Search for the cell housing the specified text and yield its [x, y] center coordinate. 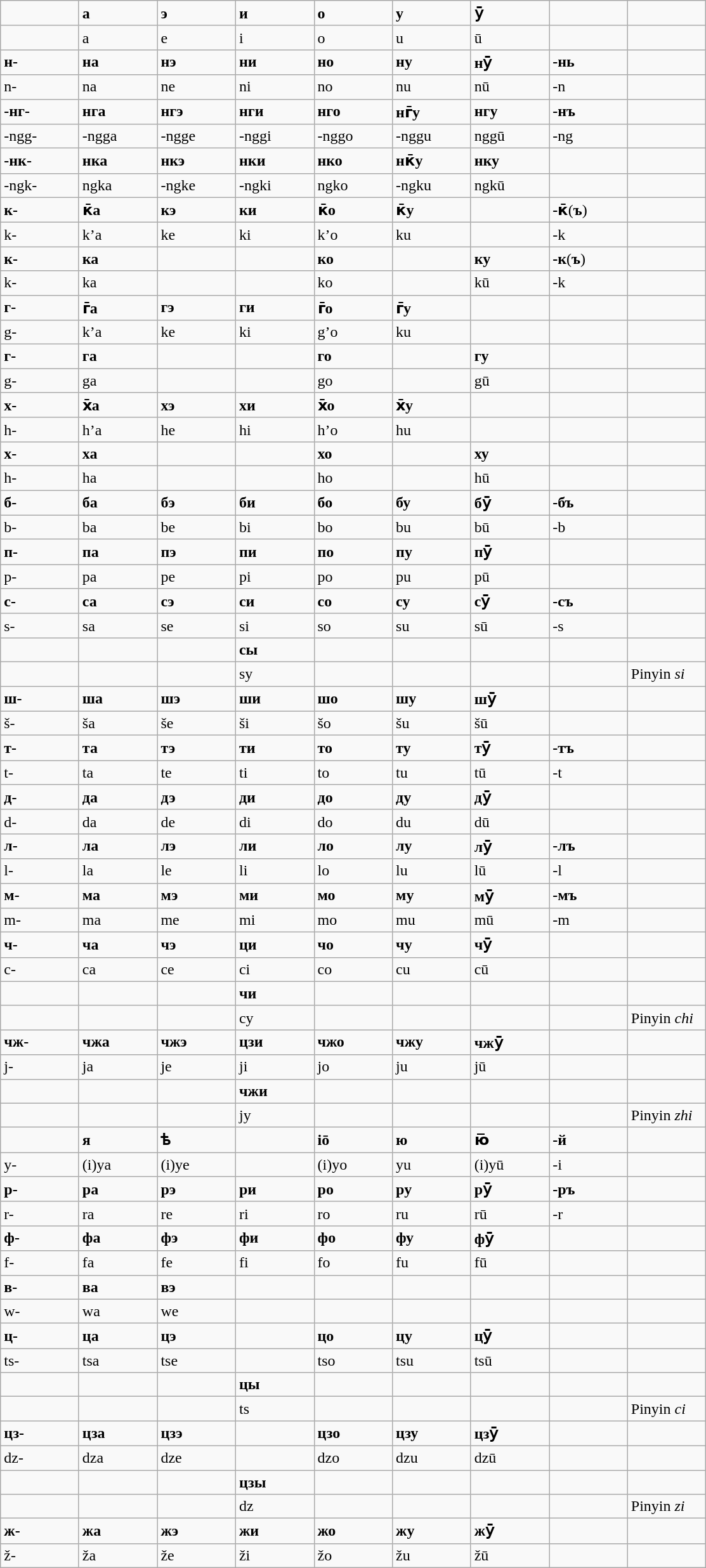
нӯ [510, 62]
Pinyin chi [667, 1017]
ри [275, 1189]
kū [510, 283]
бэ [197, 502]
ц- [40, 1336]
хэ [197, 405]
на [118, 62]
-ngk- [40, 185]
tsū [510, 1361]
l- [40, 871]
-t [589, 773]
ho [353, 478]
-ngg- [40, 136]
-l [589, 871]
бу [432, 502]
so [353, 625]
жо [353, 1531]
ro [353, 1213]
-нк- [40, 161]
ta [118, 773]
нгу [510, 112]
mo [353, 920]
a [118, 37]
ža [118, 1555]
х̄а [118, 405]
pa [118, 577]
ru [432, 1213]
ū [510, 37]
цы [275, 1385]
жа [118, 1531]
pi [275, 577]
нга [118, 112]
ni [275, 87]
ra [118, 1213]
še [197, 723]
нка [118, 161]
г̄о [353, 308]
чи [275, 993]
b- [40, 527]
ko [353, 283]
нку [510, 161]
хи [275, 405]
co [353, 969]
do [353, 821]
чжу [432, 1042]
dza [118, 1458]
cu [432, 969]
y- [40, 1165]
ši [275, 723]
tsa [118, 1361]
ѣ [197, 1140]
э [197, 13]
чӯ [510, 945]
фу [432, 1238]
шо [353, 699]
но [353, 62]
žo [353, 1555]
(i)ye [197, 1165]
ӯ [510, 13]
cū [510, 969]
fu [432, 1263]
лу [432, 846]
ca [118, 969]
ne [197, 87]
вэ [197, 1287]
кэ [197, 210]
рэ [197, 1189]
ру [432, 1189]
ва [118, 1287]
-тъ [589, 748]
s- [40, 625]
žū [510, 1555]
o [353, 37]
c- [40, 969]
-ng [589, 136]
да [118, 797]
тӯ [510, 748]
л- [40, 846]
-к(ъ) [589, 259]
dzu [432, 1458]
лэ [197, 846]
цза [118, 1434]
dzū [510, 1458]
дӯ [510, 797]
до [353, 797]
нэ [197, 62]
fo [353, 1263]
ts [275, 1409]
pu [432, 577]
ngkū [510, 185]
nū [510, 87]
с- [40, 601]
je [197, 1067]
ju [432, 1067]
dz- [40, 1458]
г̄а [118, 308]
ri [275, 1213]
r- [40, 1213]
нк̄у [432, 161]
я [118, 1140]
ži [275, 1555]
чо [353, 945]
Pinyin zhi [667, 1115]
he [197, 429]
hū [510, 478]
ко [353, 259]
-s [589, 625]
-nggu [432, 136]
па [118, 552]
по [353, 552]
ну [432, 62]
чжи [275, 1091]
-нь [589, 62]
ba [118, 527]
du [432, 821]
су [432, 601]
чэ [197, 945]
со [353, 601]
бо [353, 502]
нкэ [197, 161]
tso [353, 1361]
-й [589, 1140]
-лъ [589, 846]
ро [353, 1189]
cy [275, 1017]
фӯ [510, 1238]
ки [275, 210]
ли [275, 846]
j- [40, 1067]
la [118, 871]
(i)yo [353, 1165]
нги [275, 112]
rū [510, 1213]
cы [275, 650]
le [197, 871]
чж- [40, 1042]
ма [118, 896]
си [275, 601]
р- [40, 1189]
-нг- [40, 112]
wa [118, 1311]
-ngga [118, 136]
шу [432, 699]
nggū [510, 136]
de [197, 821]
ф- [40, 1238]
ши [275, 699]
Pinyin ci [667, 1409]
ngka [118, 185]
di [275, 821]
jū [510, 1067]
yu [432, 1165]
ji [275, 1067]
гу [510, 356]
ю [432, 1140]
сэ [197, 601]
dū [510, 821]
нгэ [197, 112]
ми [275, 896]
sū [510, 625]
ce [197, 969]
цз- [40, 1434]
šū [510, 723]
чжо [353, 1042]
и [275, 13]
bū [510, 527]
sa [118, 625]
нг̄у [432, 112]
hi [275, 429]
nu [432, 87]
-ngke [197, 185]
p- [40, 577]
-ръ [589, 1189]
mu [432, 920]
пу [432, 552]
f- [40, 1263]
ka [118, 283]
ci [275, 969]
га [118, 356]
mi [275, 920]
дэ [197, 797]
we [197, 1311]
ga [118, 381]
te [197, 773]
х̄о [353, 405]
fi [275, 1263]
h’a [118, 429]
ба [118, 502]
go [353, 381]
к̄о [353, 210]
ja [118, 1067]
т- [40, 748]
жӯ [510, 1531]
го [353, 356]
фо [353, 1238]
в- [40, 1287]
tu [432, 773]
пэ [197, 552]
н- [40, 62]
цзӯ [510, 1434]
цзу [432, 1434]
х̄у [432, 405]
нко [353, 161]
цзи [275, 1042]
-nggi [275, 136]
фи [275, 1238]
tū [510, 773]
хо [353, 454]
гэ [197, 308]
bu [432, 527]
ч- [40, 945]
ša [118, 723]
нки [275, 161]
šu [432, 723]
ю̅ [510, 1140]
gū [510, 381]
цу [432, 1336]
ха [118, 454]
фэ [197, 1238]
ло [353, 846]
ку [510, 259]
фа [118, 1238]
i [275, 37]
м- [40, 896]
-nggo [353, 136]
-ngku [432, 185]
fa [118, 1263]
w- [40, 1311]
fe [197, 1263]
мо [353, 896]
ци [275, 945]
у [432, 13]
(i)ya [118, 1165]
tse [197, 1361]
u [432, 37]
šo [353, 723]
ts- [40, 1361]
lu [432, 871]
шэ [197, 699]
ж- [40, 1531]
рӯ [510, 1189]
d- [40, 821]
-съ [589, 601]
h’o [353, 429]
li [275, 871]
t- [40, 773]
lū [510, 871]
(i)yū [510, 1165]
ш- [40, 699]
fū [510, 1263]
-нъ [589, 112]
чжа [118, 1042]
sy [275, 674]
-i [589, 1165]
жи [275, 1531]
цзэ [197, 1434]
-r [589, 1213]
ngko [353, 185]
к̄а [118, 210]
лӯ [510, 846]
jy [275, 1115]
ti [275, 773]
lo [353, 871]
ž- [40, 1555]
bi [275, 527]
к̄у [432, 210]
ги [275, 308]
ла [118, 846]
me [197, 920]
-мъ [589, 896]
са [118, 601]
k’o [353, 235]
su [432, 625]
po [353, 577]
б- [40, 502]
ни [275, 62]
д- [40, 797]
чжӯ [510, 1042]
би [275, 502]
bo [353, 527]
Pinyin si [667, 674]
цӯ [510, 1336]
ту [432, 748]
п- [40, 552]
-к̄(ъ) [589, 210]
se [197, 625]
-ngge [197, 136]
та [118, 748]
e [197, 37]
be [197, 527]
g’o [353, 332]
no [353, 87]
о [353, 13]
а [118, 13]
мӯ [510, 896]
ha [118, 478]
re [197, 1213]
му [432, 896]
пӯ [510, 552]
ma [118, 920]
ча [118, 945]
чжэ [197, 1042]
цэ [197, 1336]
da [118, 821]
š- [40, 723]
цзы [275, 1482]
hu [432, 429]
мэ [197, 896]
na [118, 87]
pū [510, 577]
бӯ [510, 502]
dze [197, 1458]
г̄у [432, 308]
dz [275, 1506]
m- [40, 920]
n- [40, 87]
то [353, 748]
ша [118, 699]
цзо [353, 1434]
žu [432, 1555]
цо [353, 1336]
mū [510, 920]
тэ [197, 748]
ду [432, 797]
-n [589, 87]
si [275, 625]
ху [510, 454]
to [353, 773]
jo [353, 1067]
нго [353, 112]
іō [353, 1140]
tsu [432, 1361]
чу [432, 945]
ка [118, 259]
-ngki [275, 185]
-бъ [589, 502]
жэ [197, 1531]
ди [275, 797]
-b [589, 527]
ра [118, 1189]
dzo [353, 1458]
жу [432, 1531]
шӯ [510, 699]
Pinyin zi [667, 1506]
пи [275, 552]
сӯ [510, 601]
že [197, 1555]
pe [197, 577]
-m [589, 920]
ти [275, 748]
ца [118, 1336]
